Pinpoint the cell where the given text exists, returning its (x, y) midpoint coordinate. 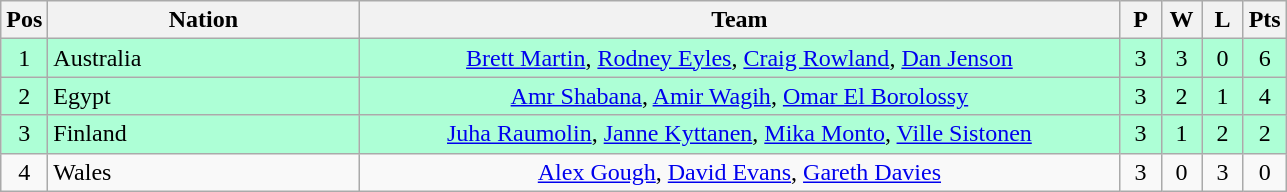
P (1140, 20)
Juha Raumolin, Janne Kyttanen, Mika Monto, Ville Sistonen (740, 134)
Australia (204, 58)
Wales (204, 172)
Finland (204, 134)
Alex Gough, David Evans, Gareth Davies (740, 172)
W (1182, 20)
Pts (1264, 20)
Amr Shabana, Amir Wagih, Omar El Borolossy (740, 96)
6 (1264, 58)
Team (740, 20)
Egypt (204, 96)
Brett Martin, Rodney Eyles, Craig Rowland, Dan Jenson (740, 58)
Nation (204, 20)
Pos (24, 20)
L (1222, 20)
